Output the (X, Y) coordinate of the center of the cell containing the given text.  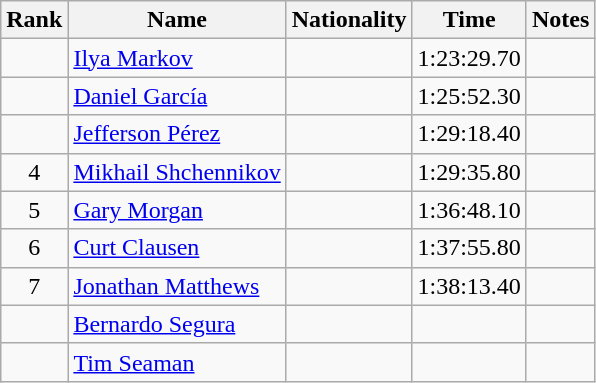
Curt Clausen (177, 248)
1:36:48.10 (469, 210)
Nationality (349, 20)
Rank (34, 20)
Daniel García (177, 96)
1:23:29.70 (469, 58)
6 (34, 248)
Bernardo Segura (177, 324)
1:29:35.80 (469, 172)
Jonathan Matthews (177, 286)
Ilya Markov (177, 58)
5 (34, 210)
Mikhail Shchennikov (177, 172)
Notes (560, 20)
1:25:52.30 (469, 96)
1:29:18.40 (469, 134)
Gary Morgan (177, 210)
4 (34, 172)
Name (177, 20)
Tim Seaman (177, 362)
7 (34, 286)
Time (469, 20)
1:37:55.80 (469, 248)
Jefferson Pérez (177, 134)
1:38:13.40 (469, 286)
